From the cell containing the given text, extract its center point as (x, y) coordinate. 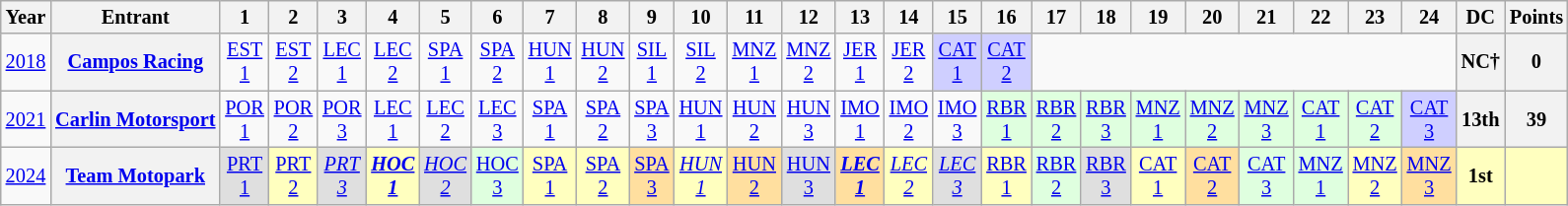
HOC2 (446, 175)
5 (446, 17)
SIL2 (701, 62)
17 (1056, 17)
13 (860, 17)
7 (550, 17)
IMO2 (909, 119)
2018 (26, 62)
POR2 (294, 119)
9 (651, 17)
Campos Racing (135, 62)
10 (701, 17)
Entrant (135, 17)
Team Motopark (135, 175)
22 (1321, 17)
15 (957, 17)
EST2 (294, 62)
24 (1430, 17)
HOC3 (497, 175)
NC† (1481, 62)
20 (1213, 17)
Carlin Motorsport (135, 119)
14 (909, 17)
3 (341, 17)
2021 (26, 119)
12 (809, 17)
EST1 (245, 62)
PRT2 (294, 175)
2024 (26, 175)
2 (294, 17)
23 (1375, 17)
21 (1266, 17)
DC (1481, 17)
JER1 (860, 62)
6 (497, 17)
16 (1006, 17)
11 (753, 17)
1 (245, 17)
HOC1 (392, 175)
Year (26, 17)
8 (604, 17)
IMO3 (957, 119)
13th (1481, 119)
SIL1 (651, 62)
JER2 (909, 62)
IMO1 (860, 119)
Points (1536, 17)
39 (1536, 119)
18 (1105, 17)
PRT3 (341, 175)
4 (392, 17)
POR3 (341, 119)
0 (1536, 62)
1st (1481, 175)
POR1 (245, 119)
PRT1 (245, 175)
19 (1158, 17)
